Find where the given text appears and provide that cell's center as (x, y) coordinate. 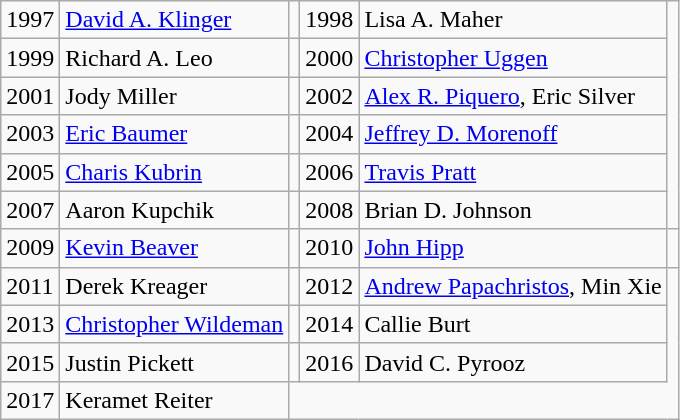
David C. Pyrooz (513, 362)
2017 (30, 400)
David A. Klinger (174, 20)
2010 (330, 248)
Keramet Reiter (174, 400)
Richard A. Leo (174, 58)
John Hipp (513, 248)
Kevin Beaver (174, 248)
Justin Pickett (174, 362)
1997 (30, 20)
2008 (330, 210)
2013 (30, 324)
Jody Miller (174, 96)
2002 (330, 96)
2000 (330, 58)
2004 (330, 134)
2012 (330, 286)
Charis Kubrin (174, 172)
Aaron Kupchik (174, 210)
Jeffrey D. Morenoff (513, 134)
2009 (30, 248)
1999 (30, 58)
Eric Baumer (174, 134)
Christopher Wildeman (174, 324)
Callie Burt (513, 324)
1998 (330, 20)
Derek Kreager (174, 286)
Alex R. Piquero, Eric Silver (513, 96)
2015 (30, 362)
2005 (30, 172)
2006 (330, 172)
2001 (30, 96)
Andrew Papachristos, Min Xie (513, 286)
2007 (30, 210)
Lisa A. Maher (513, 20)
Travis Pratt (513, 172)
2016 (330, 362)
2014 (330, 324)
2011 (30, 286)
2003 (30, 134)
Brian D. Johnson (513, 210)
Christopher Uggen (513, 58)
